Return the (x, y) coordinate for the center point of the cell that contains the specified text.  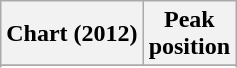
Chart (2012) (72, 34)
Peakposition (189, 34)
